Locate the cell with the specified text and output its (x, y) center coordinate. 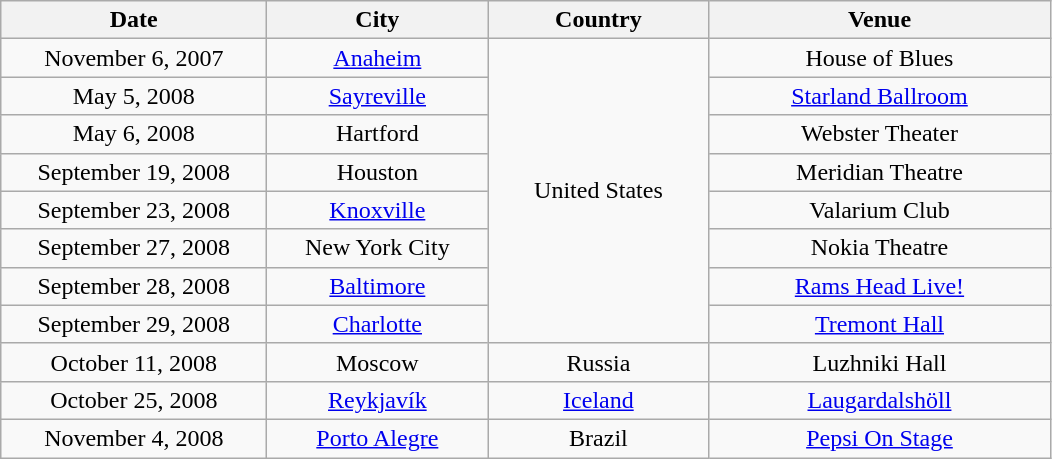
Rams Head Live! (880, 286)
Russia (598, 362)
United States (598, 191)
Date (134, 20)
Baltimore (378, 286)
New York City (378, 248)
September 19, 2008 (134, 172)
Reykjavík (378, 400)
Moscow (378, 362)
November 4, 2008 (134, 438)
September 28, 2008 (134, 286)
Webster Theater (880, 134)
Houston (378, 172)
Iceland (598, 400)
Hartford (378, 134)
House of Blues (880, 58)
May 5, 2008 (134, 96)
November 6, 2007 (134, 58)
Brazil (598, 438)
Luzhniki Hall (880, 362)
September 23, 2008 (134, 210)
Porto Alegre (378, 438)
Starland Ballroom (880, 96)
September 29, 2008 (134, 324)
Valarium Club (880, 210)
Charlotte (378, 324)
Anaheim (378, 58)
Pepsi On Stage (880, 438)
May 6, 2008 (134, 134)
September 27, 2008 (134, 248)
Country (598, 20)
Knoxville (378, 210)
October 11, 2008 (134, 362)
October 25, 2008 (134, 400)
Meridian Theatre (880, 172)
City (378, 20)
Sayreville (378, 96)
Tremont Hall (880, 324)
Nokia Theatre (880, 248)
Venue (880, 20)
Laugardalshöll (880, 400)
